Search for the cell housing the specified text and yield its (x, y) center coordinate. 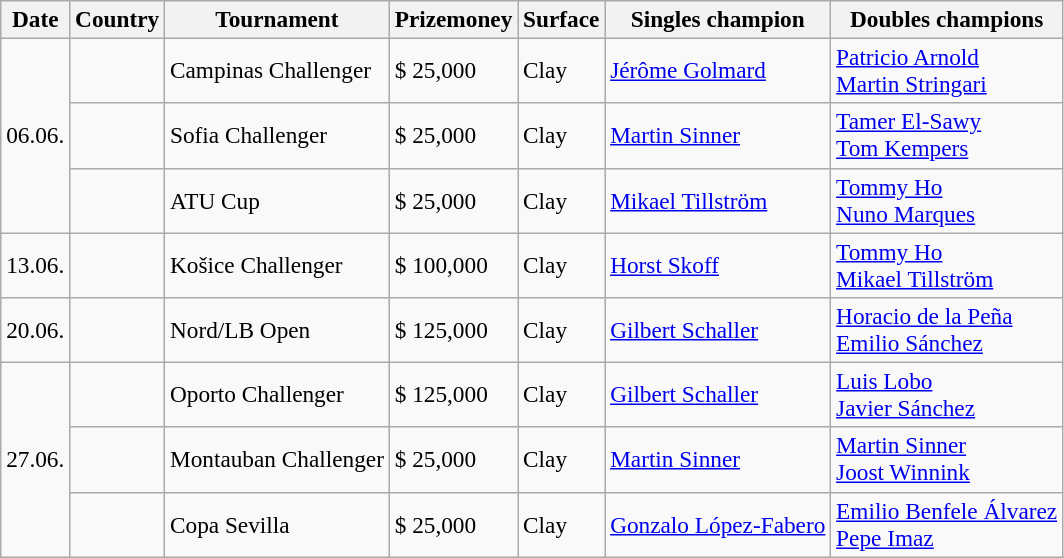
Patricio Arnold Martin Stringari (947, 70)
Surface (562, 19)
Tamer El-Sawy Tom Kempers (947, 136)
Campinas Challenger (278, 70)
Košice Challenger (278, 264)
Prizemoney (453, 19)
Copa Sevilla (278, 524)
Montauban Challenger (278, 460)
$ 100,000 (453, 264)
Tommy Ho Nuno Marques (947, 200)
13.06. (36, 264)
Luis Lobo Javier Sánchez (947, 394)
Oporto Challenger (278, 394)
Martin Sinner Joost Winnink (947, 460)
Mikael Tillström (718, 200)
06.06. (36, 135)
ATU Cup (278, 200)
Nord/LB Open (278, 330)
27.06. (36, 459)
Horacio de la Peña Emilio Sánchez (947, 330)
20.06. (36, 330)
Country (118, 19)
Emilio Benfele Álvarez Pepe Imaz (947, 524)
Date (36, 19)
Sofia Challenger (278, 136)
Tommy Ho Mikael Tillström (947, 264)
Tournament (278, 19)
Horst Skoff (718, 264)
Singles champion (718, 19)
Jérôme Golmard (718, 70)
Doubles champions (947, 19)
Gonzalo López-Fabero (718, 524)
